Return the [x, y] coordinate for the center point of the cell that contains the specified text.  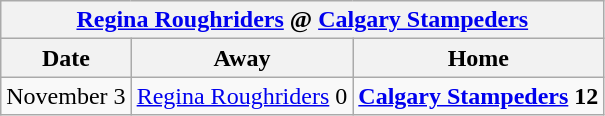
Regina Roughriders @ Calgary Stampeders [302, 20]
Regina Roughriders 0 [242, 96]
Calgary Stampeders 12 [478, 96]
Away [242, 58]
Home [478, 58]
Date [66, 58]
November 3 [66, 96]
